From the cell containing the given text, extract its center point as [X, Y] coordinate. 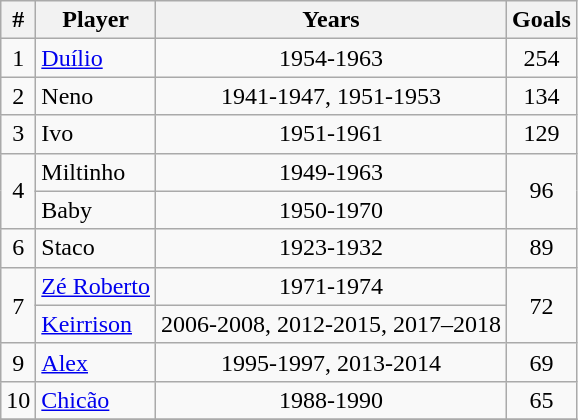
69 [542, 362]
6 [18, 248]
3 [18, 134]
1949-1963 [332, 172]
Player [96, 20]
7 [18, 305]
1 [18, 58]
Zé Roberto [96, 286]
2006-2008, 2012-2015, 2017–2018 [332, 324]
2 [18, 96]
129 [542, 134]
1923-1932 [332, 248]
1941-1947, 1951-1953 [332, 96]
89 [542, 248]
134 [542, 96]
9 [18, 362]
4 [18, 191]
Alex [96, 362]
65 [542, 400]
Years [332, 20]
Ivo [96, 134]
1971-1974 [332, 286]
72 [542, 305]
Baby [96, 210]
1988-1990 [332, 400]
Miltinho [96, 172]
Neno [96, 96]
Goals [542, 20]
Chicão [96, 400]
Staco [96, 248]
Keirrison [96, 324]
1954-1963 [332, 58]
Duílio [96, 58]
1950-1970 [332, 210]
96 [542, 191]
# [18, 20]
10 [18, 400]
1995-1997, 2013-2014 [332, 362]
1951-1961 [332, 134]
254 [542, 58]
